Search for the cell housing the specified text and yield its (X, Y) center coordinate. 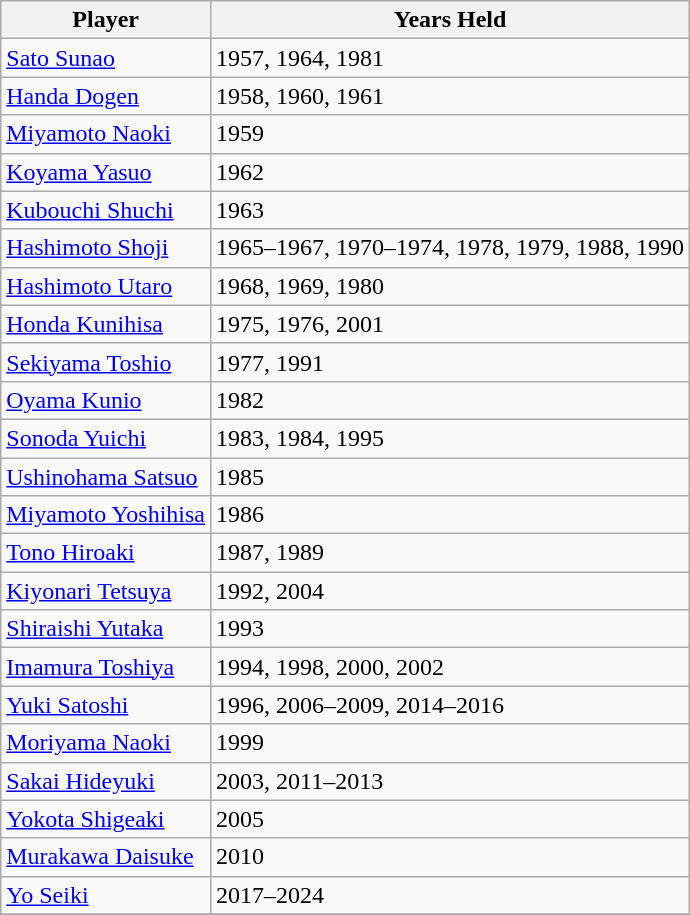
1983, 1984, 1995 (450, 438)
1993 (450, 629)
Imamura Toshiya (106, 667)
Handa Dogen (106, 96)
1994, 1998, 2000, 2002 (450, 667)
Yuki Satoshi (106, 705)
Sato Sunao (106, 58)
Miyamoto Yoshihisa (106, 515)
1957, 1964, 1981 (450, 58)
1977, 1991 (450, 362)
Sakai Hideyuki (106, 781)
2017–2024 (450, 895)
1992, 2004 (450, 591)
Years Held (450, 20)
1975, 1976, 2001 (450, 324)
1986 (450, 515)
Ushinohama Satsuo (106, 477)
Yokota Shigeaki (106, 819)
Miyamoto Naoki (106, 134)
1958, 1960, 1961 (450, 96)
1963 (450, 210)
Sonoda Yuichi (106, 438)
Murakawa Daisuke (106, 857)
Sekiyama Toshio (106, 362)
1982 (450, 400)
1987, 1989 (450, 553)
2005 (450, 819)
Tono Hiroaki (106, 553)
Koyama Yasuo (106, 172)
2003, 2011–2013 (450, 781)
1965–1967, 1970–1974, 1978, 1979, 1988, 1990 (450, 248)
1985 (450, 477)
1999 (450, 743)
Oyama Kunio (106, 400)
Moriyama Naoki (106, 743)
Player (106, 20)
1959 (450, 134)
1968, 1969, 1980 (450, 286)
Hashimoto Utaro (106, 286)
Yo Seiki (106, 895)
1962 (450, 172)
Honda Kunihisa (106, 324)
Kiyonari Tetsuya (106, 591)
Hashimoto Shoji (106, 248)
1996, 2006–2009, 2014–2016 (450, 705)
Shiraishi Yutaka (106, 629)
2010 (450, 857)
Kubouchi Shuchi (106, 210)
